Return the [x, y] coordinate for the center point of the cell that contains the specified text.  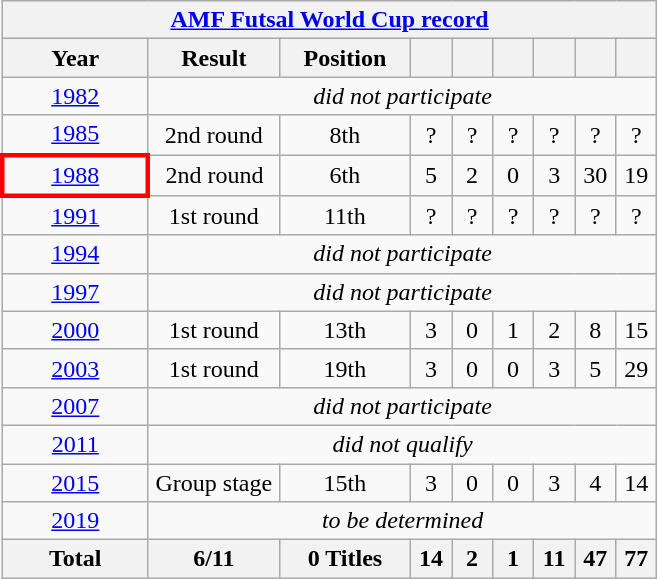
2015 [75, 483]
29 [636, 368]
did not qualify [402, 444]
19th [344, 368]
0 Titles [344, 559]
Position [344, 58]
2019 [75, 521]
1991 [75, 216]
1997 [75, 292]
13th [344, 330]
11 [554, 559]
30 [596, 174]
15 [636, 330]
AMF Futsal World Cup record [330, 20]
Total [75, 559]
1982 [75, 96]
11th [344, 216]
Group stage [214, 483]
6/11 [214, 559]
1994 [75, 254]
77 [636, 559]
2000 [75, 330]
2007 [75, 406]
4 [596, 483]
8 [596, 330]
8th [344, 135]
1985 [75, 135]
15th [344, 483]
47 [596, 559]
2011 [75, 444]
2003 [75, 368]
19 [636, 174]
Year [75, 58]
to be determined [402, 521]
6th [344, 174]
1988 [75, 174]
Result [214, 58]
